Determine the (X, Y) coordinate at the center of the cell enclosing the given text.  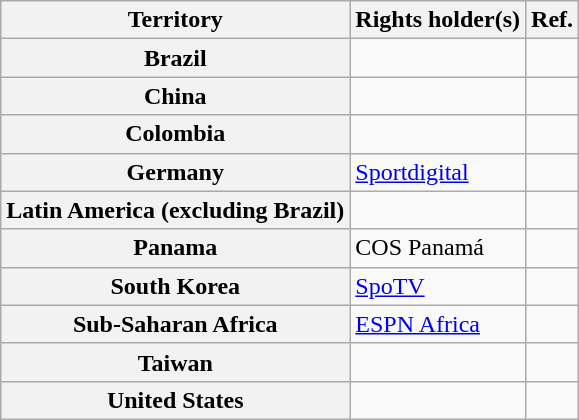
Germany (176, 172)
Rights holder(s) (438, 20)
China (176, 96)
COS Panamá (438, 248)
ESPN Africa (438, 324)
United States (176, 400)
Taiwan (176, 362)
South Korea (176, 286)
Sportdigital (438, 172)
Sub-Saharan Africa (176, 324)
Ref. (552, 20)
SpoTV (438, 286)
Colombia (176, 134)
Latin America (excluding Brazil) (176, 210)
Panama (176, 248)
Brazil (176, 58)
Territory (176, 20)
